Detect which cell encompasses the target text, then output its (x, y) center coordinate. 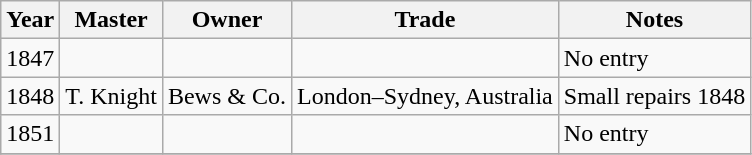
Bews & Co. (226, 96)
1851 (30, 134)
Owner (226, 20)
Year (30, 20)
T. Knight (112, 96)
Notes (654, 20)
Trade (424, 20)
1848 (30, 96)
Master (112, 20)
London–Sydney, Australia (424, 96)
1847 (30, 58)
Small repairs 1848 (654, 96)
